From the cell containing the given text, extract its center point as [x, y] coordinate. 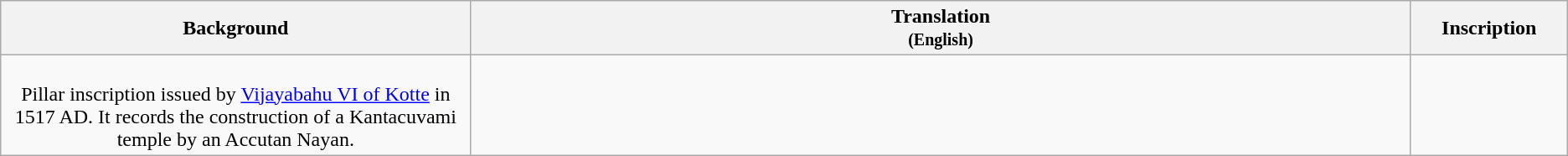
Pillar inscription issued by Vijayabahu VI of Kotte in 1517 AD. It records the construction of a Kantacuvami temple by an Accutan Nayan. [236, 106]
Background [236, 29]
Inscription [1489, 29]
Translation(English) [941, 29]
